Determine the (X, Y) coordinate at the center of the cell enclosing the given text.  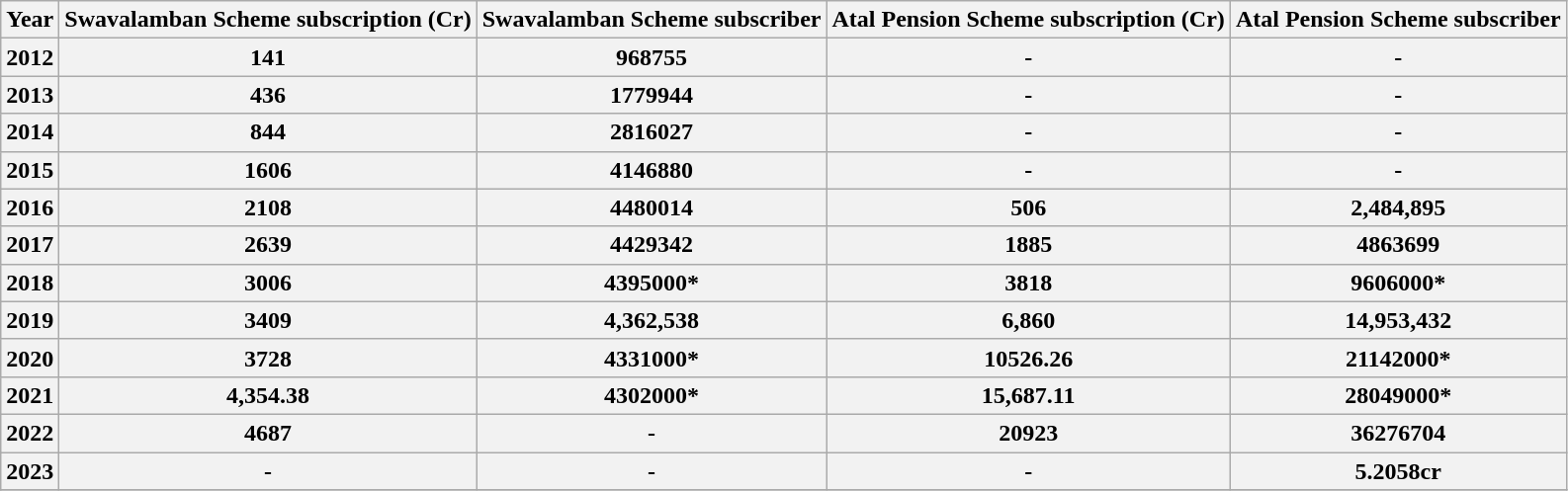
4429342 (652, 245)
6,860 (1028, 320)
4302000* (652, 395)
2639 (268, 245)
1606 (268, 170)
4687 (268, 433)
2023 (30, 471)
28049000* (1398, 395)
2,484,895 (1398, 207)
4146880 (652, 170)
4480014 (652, 207)
141 (268, 57)
844 (268, 132)
2022 (30, 433)
3728 (268, 358)
4395000* (652, 283)
3818 (1028, 283)
Atal Pension Scheme subscription (Cr) (1028, 20)
4331000* (652, 358)
2014 (30, 132)
14,953,432 (1398, 320)
436 (268, 95)
2019 (30, 320)
2021 (30, 395)
36276704 (1398, 433)
4,354.38 (268, 395)
2015 (30, 170)
15,687.11 (1028, 395)
2018 (30, 283)
2017 (30, 245)
2816027 (652, 132)
4863699 (1398, 245)
2013 (30, 95)
Year (30, 20)
2012 (30, 57)
9606000* (1398, 283)
20923 (1028, 433)
Swavalamban Scheme subscriber (652, 20)
968755 (652, 57)
3006 (268, 283)
5.2058cr (1398, 471)
2020 (30, 358)
10526.26 (1028, 358)
Swavalamban Scheme subscription (Cr) (268, 20)
506 (1028, 207)
1779944 (652, 95)
1885 (1028, 245)
Atal Pension Scheme subscriber (1398, 20)
3409 (268, 320)
21142000* (1398, 358)
4,362,538 (652, 320)
2016 (30, 207)
2108 (268, 207)
